Detect which cell encompasses the target text, then output its (x, y) center coordinate. 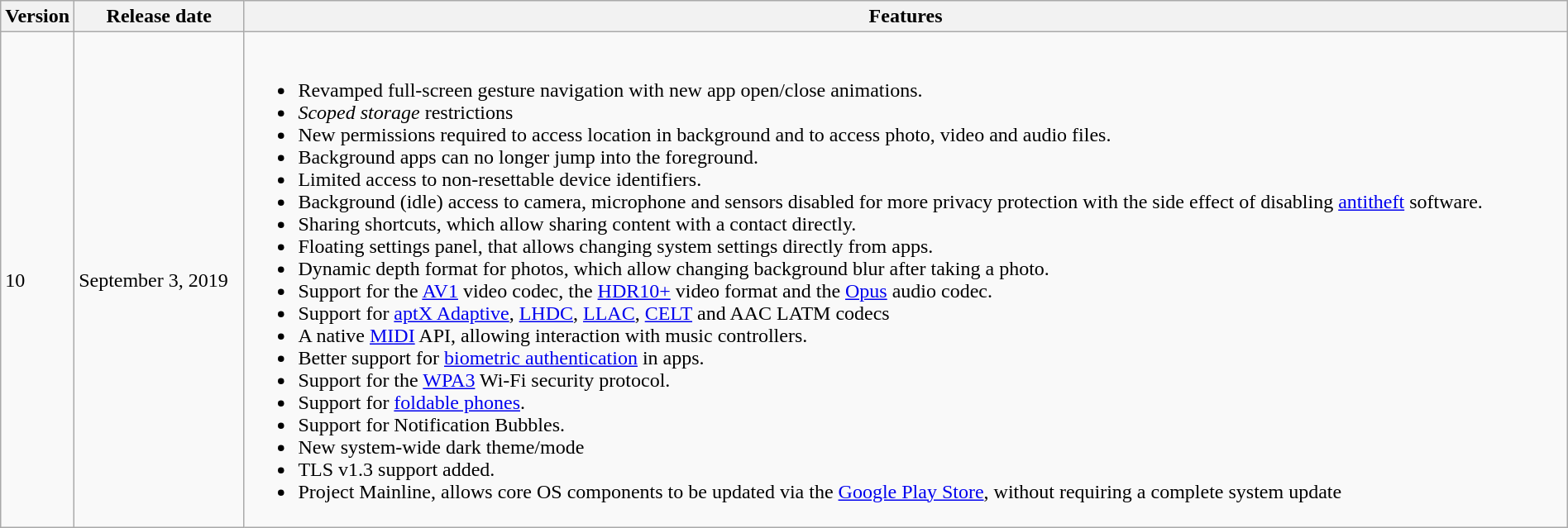
10 (38, 279)
Version (38, 17)
Release date (159, 17)
Features (906, 17)
September 3, 2019 (159, 279)
